Extract the (X, Y) coordinate from the center of the cell holding the provided text.  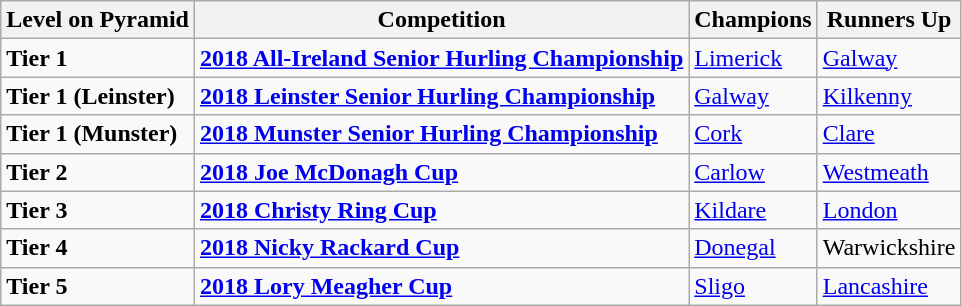
Tier 1 (Leinster) (98, 96)
2018 Nicky Rackard Cup (441, 248)
Donegal (753, 248)
Tier 1 (Munster) (98, 134)
2018 Leinster Senior Hurling Championship (441, 96)
2018 Lory Meagher Cup (441, 286)
2018 Christy Ring Cup (441, 210)
Warwickshire (889, 248)
Tier 2 (98, 172)
2018 Joe McDonagh Cup (441, 172)
Kilkenny (889, 96)
Limerick (753, 58)
2018 Munster Senior Hurling Championship (441, 134)
Tier 3 (98, 210)
London (889, 210)
Sligo (753, 286)
Level on Pyramid (98, 20)
Lancashire (889, 286)
Champions (753, 20)
Westmeath (889, 172)
Tier 1 (98, 58)
Tier 4 (98, 248)
Competition (441, 20)
Runners Up (889, 20)
Kildare (753, 210)
2018 All-Ireland Senior Hurling Championship (441, 58)
Carlow (753, 172)
Clare (889, 134)
Cork (753, 134)
Tier 5 (98, 286)
